Determine the (x, y) coordinate at the center of the cell enclosing the given text.  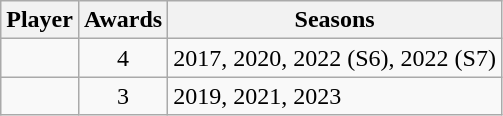
2019, 2021, 2023 (335, 96)
Player (40, 20)
Awards (122, 20)
4 (122, 58)
Seasons (335, 20)
3 (122, 96)
2017, 2020, 2022 (S6), 2022 (S7) (335, 58)
